Locate the cell with the specified text and output its (X, Y) center coordinate. 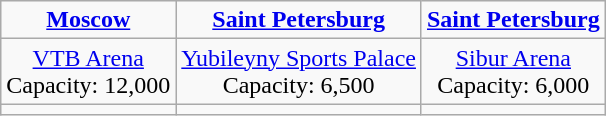
Yubileyny Sports PalaceCapacity: 6,500 (299, 72)
Sibur ArenaCapacity: 6,000 (513, 72)
VTB ArenaCapacity: 12,000 (88, 72)
Moscow (88, 20)
